Scan for the cell matching the given text and deliver its [x, y] coordinate at center. 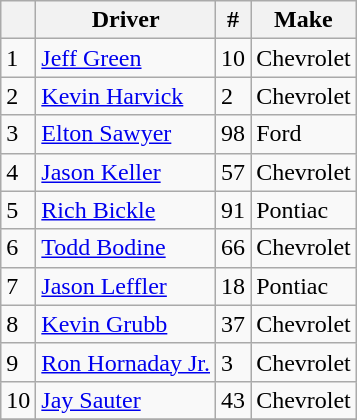
Jay Sauter [126, 400]
8 [18, 324]
9 [18, 362]
6 [18, 248]
Kevin Grubb [126, 324]
# [234, 20]
37 [234, 324]
91 [234, 210]
Ford [304, 134]
5 [18, 210]
4 [18, 172]
98 [234, 134]
Ron Hornaday Jr. [126, 362]
Rich Bickle [126, 210]
7 [18, 286]
43 [234, 400]
57 [234, 172]
Driver [126, 20]
Jason Leffler [126, 286]
Kevin Harvick [126, 96]
Jeff Green [126, 58]
Jason Keller [126, 172]
Todd Bodine [126, 248]
1 [18, 58]
Elton Sawyer [126, 134]
66 [234, 248]
18 [234, 286]
Make [304, 20]
